Locate the cell with the specified text and output its (x, y) center coordinate. 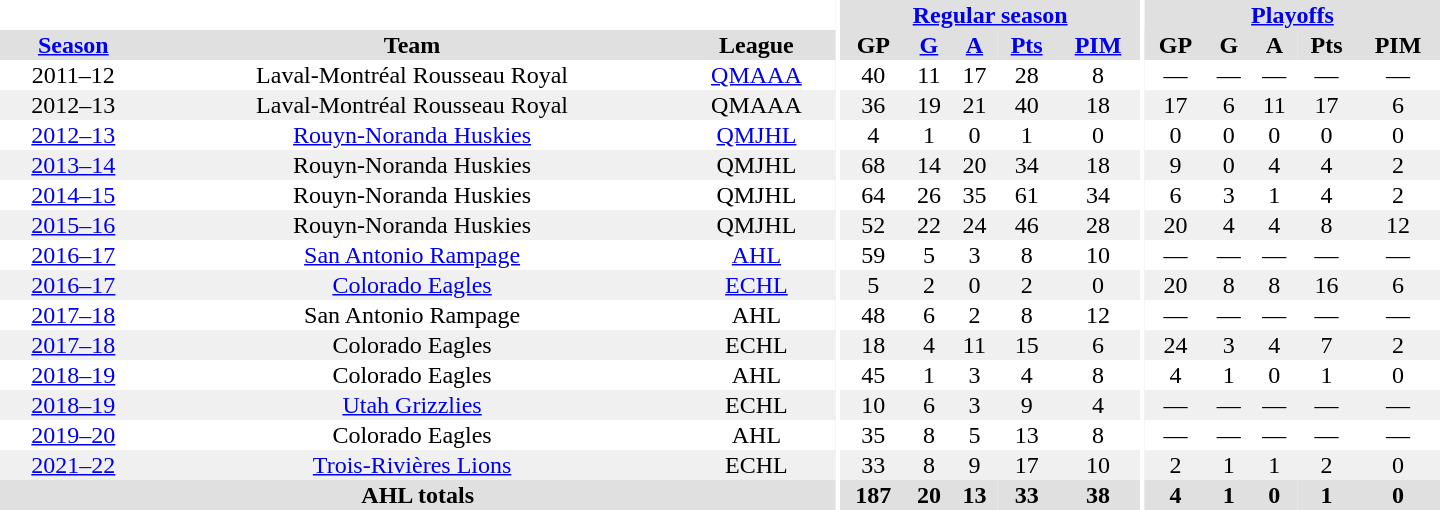
15 (1026, 345)
Regular season (990, 15)
2021–22 (74, 465)
52 (873, 225)
Utah Grizzlies (412, 405)
61 (1026, 195)
21 (974, 105)
16 (1326, 285)
2014–15 (74, 195)
36 (873, 105)
45 (873, 375)
2019–20 (74, 435)
7 (1326, 345)
14 (928, 165)
League (757, 45)
Team (412, 45)
59 (873, 255)
68 (873, 165)
187 (873, 495)
26 (928, 195)
Trois-Rivières Lions (412, 465)
19 (928, 105)
Playoffs (1292, 15)
46 (1026, 225)
38 (1098, 495)
AHL totals (418, 495)
2015–16 (74, 225)
Season (74, 45)
2011–12 (74, 75)
48 (873, 315)
64 (873, 195)
2013–14 (74, 165)
22 (928, 225)
